Find where the given text appears and provide that cell's center as [x, y] coordinate. 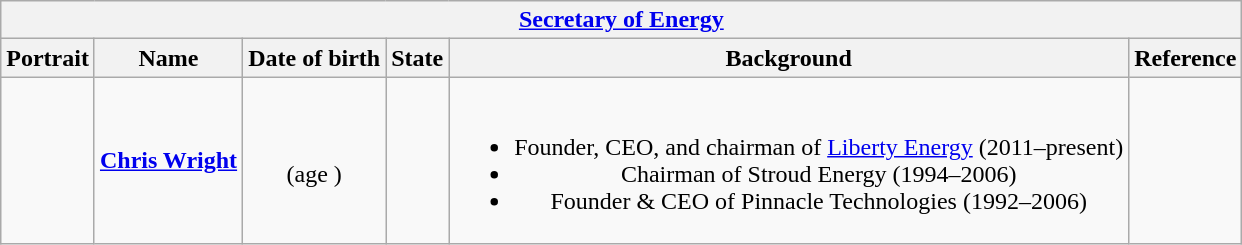
Reference [1186, 58]
Founder, CEO, and chairman of Liberty Energy (2011–present)Chairman of Stroud Energy (1994–2006)Founder & CEO of Pinnacle Technologies (1992–2006) [789, 160]
Background [789, 58]
Date of birth [314, 58]
State [418, 58]
(age ) [314, 160]
Secretary of Energy [622, 20]
Chris Wright [168, 160]
Portrait [48, 58]
Name [168, 58]
